Identify which cell holds the provided text, then report its [x, y] central coordinate. 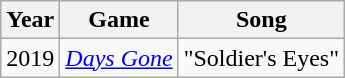
"Soldier's Eyes" [261, 58]
Song [261, 20]
Year [30, 20]
Days Gone [119, 58]
Game [119, 20]
2019 [30, 58]
